Extract the (X, Y) coordinate from the center of the cell holding the provided text.  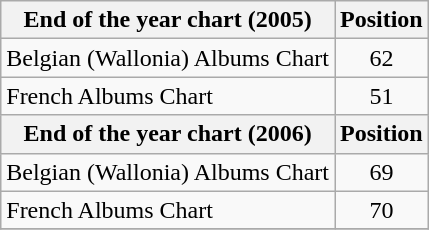
69 (381, 172)
End of the year chart (2006) (168, 134)
70 (381, 210)
End of the year chart (2005) (168, 20)
51 (381, 96)
62 (381, 58)
